Capture the cell that displays the provided text and extract its (X, Y) central coordinate. 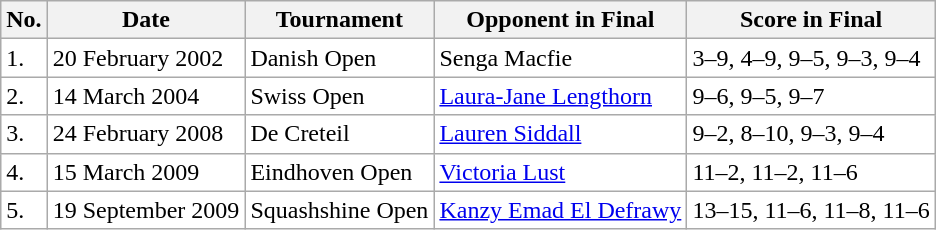
3. (24, 134)
Squashshine Open (340, 210)
2. (24, 96)
5. (24, 210)
Swiss Open (340, 96)
Score in Final (811, 20)
9–6, 9–5, 9–7 (811, 96)
No. (24, 20)
24 February 2008 (146, 134)
Lauren Siddall (560, 134)
4. (24, 172)
20 February 2002 (146, 58)
Senga Macfie (560, 58)
19 September 2009 (146, 210)
Opponent in Final (560, 20)
Laura-Jane Lengthorn (560, 96)
Victoria Lust (560, 172)
Tournament (340, 20)
3–9, 4–9, 9–5, 9–3, 9–4 (811, 58)
1. (24, 58)
13–15, 11–6, 11–8, 11–6 (811, 210)
Eindhoven Open (340, 172)
Date (146, 20)
De Creteil (340, 134)
11–2, 11–2, 11–6 (811, 172)
9–2, 8–10, 9–3, 9–4 (811, 134)
14 March 2004 (146, 96)
Danish Open (340, 58)
Kanzy Emad El Defrawy (560, 210)
15 March 2009 (146, 172)
